Provide the [X, Y] coordinate of the cell's center where the given text is located.  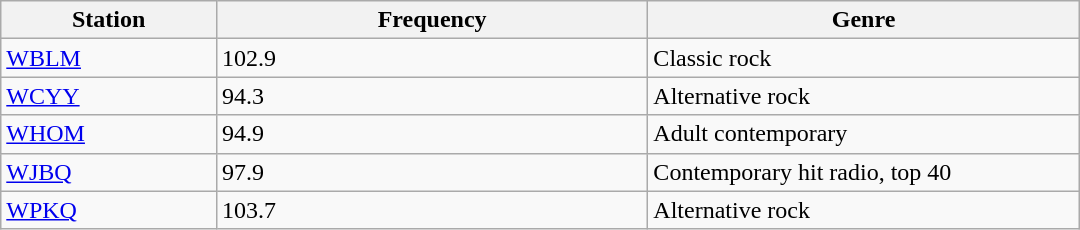
103.7 [432, 210]
94.9 [432, 134]
Genre [864, 20]
WCYY [109, 96]
Classic rock [864, 58]
Station [109, 20]
97.9 [432, 172]
WPKQ [109, 210]
Frequency [432, 20]
WHOM [109, 134]
102.9 [432, 58]
WBLM [109, 58]
Adult contemporary [864, 134]
94.3 [432, 96]
Contemporary hit radio, top 40 [864, 172]
WJBQ [109, 172]
